Locate the cell with the specified text and output its [x, y] center coordinate. 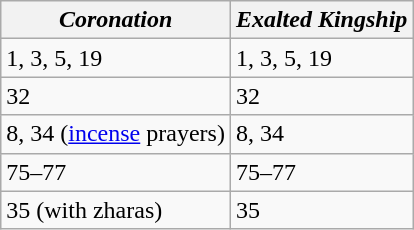
35 [321, 210]
8, 34 (incense prayers) [116, 134]
35 (with zharas) [116, 210]
8, 34 [321, 134]
Coronation [116, 20]
Exalted Kingship [321, 20]
